Locate the cell with the specified text and output its [X, Y] center coordinate. 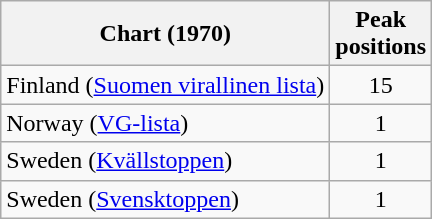
Norway (VG-lista) [166, 123]
Peakpositions [381, 34]
Chart (1970) [166, 34]
Sweden (Kvällstoppen) [166, 161]
Finland (Suomen virallinen lista) [166, 85]
Sweden (Svensktoppen) [166, 199]
15 [381, 85]
